For the text-containing cell, return its midpoint in (X, Y) coordinate format. 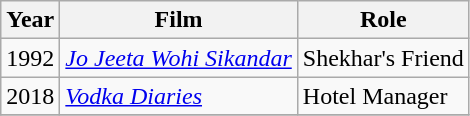
Vodka Diaries (178, 96)
Role (383, 20)
Shekhar's Friend (383, 58)
Film (178, 20)
2018 (30, 96)
Hotel Manager (383, 96)
Year (30, 20)
Jo Jeeta Wohi Sikandar (178, 58)
1992 (30, 58)
